Extract the [X, Y] coordinate from the center of the cell holding the provided text.  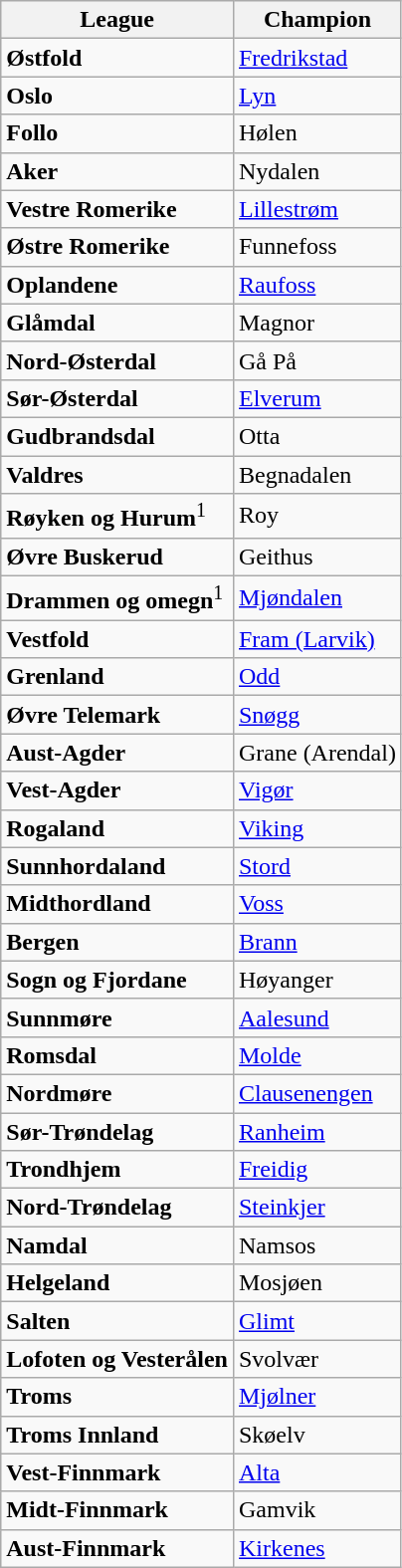
Elverum [316, 398]
Stord [316, 866]
Snøgg [316, 715]
Nord-Trøndelag [117, 1208]
Otta [316, 436]
Aalesund [316, 1017]
Høyanger [316, 980]
Namsos [316, 1245]
Aker [117, 171]
Vest-Agder [117, 790]
Vest-Finnmark [117, 1472]
Øvre Buskerud [117, 557]
Mjøndalen [316, 597]
Mjølner [316, 1397]
Clausenengen [316, 1093]
Oslo [117, 96]
Fredrikstad [316, 58]
Troms Innland [117, 1435]
Sunnmøre [117, 1017]
Voss [316, 904]
Nordmøre [117, 1093]
Sør-Østerdal [117, 398]
Viking [316, 828]
Brann [316, 942]
Valdres [117, 475]
Bergen [117, 942]
Østre Romerike [117, 247]
Funnefoss [316, 247]
Glimt [316, 1321]
Trondhjem [117, 1170]
Østfold [117, 58]
Aust-Finnmark [117, 1548]
Røyken og Hurum1 [117, 516]
Svolvær [316, 1359]
Fram (Larvik) [316, 639]
Vestfold [117, 639]
Magnor [316, 323]
Midt-Finnmark [117, 1510]
Roy [316, 516]
Salten [117, 1321]
Geithus [316, 557]
Helgeland [117, 1283]
Raufoss [316, 285]
Champion [316, 20]
Rogaland [117, 828]
Freidig [316, 1170]
Sør-Trøndelag [117, 1132]
Mosjøen [316, 1283]
Begnadalen [316, 475]
Kirkenes [316, 1548]
Skøelv [316, 1435]
Gamvik [316, 1510]
Gudbrandsdal [117, 436]
Vestre Romerike [117, 209]
Vigør [316, 790]
Sogn og Fjordane [117, 980]
Molde [316, 1055]
Troms [117, 1397]
Grenland [117, 677]
Nydalen [316, 171]
Namdal [117, 1245]
Sunnhordaland [117, 866]
Follo [117, 133]
Lillestrøm [316, 209]
Nord-Østerdal [117, 360]
Aust-Agder [117, 753]
Drammen og omegn1 [117, 597]
Gå På [316, 360]
Hølen [316, 133]
Romsdal [117, 1055]
Midthordland [117, 904]
Lyn [316, 96]
Odd [316, 677]
Ranheim [316, 1132]
Alta [316, 1472]
Oplandene [117, 285]
Lofoten og Vesterålen [117, 1359]
League [117, 20]
Øvre Telemark [117, 715]
Grane (Arendal) [316, 753]
Glåmdal [117, 323]
Steinkjer [316, 1208]
